Locate the cell with the specified text and output its (X, Y) center coordinate. 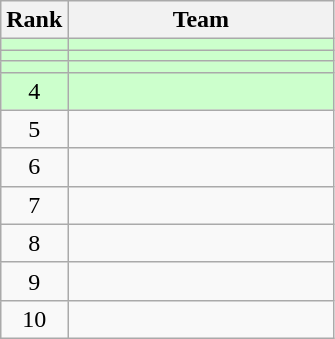
8 (34, 243)
5 (34, 129)
10 (34, 319)
4 (34, 91)
9 (34, 281)
Team (201, 20)
Rank (34, 20)
6 (34, 167)
7 (34, 205)
